Extract the [x, y] coordinate from the center of the cell holding the provided text.  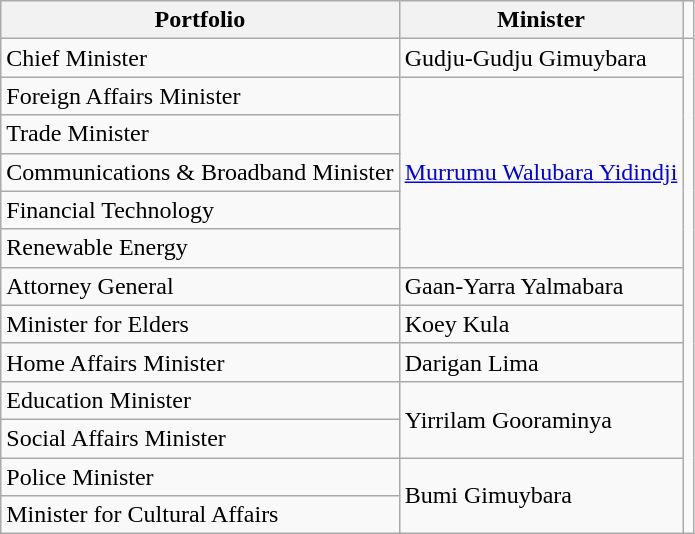
Darigan Lima [541, 362]
Minister for Cultural Affairs [200, 515]
Murrumu Walubara Yidindji [541, 172]
Home Affairs Minister [200, 362]
Portfolio [200, 20]
Foreign Affairs Minister [200, 96]
Attorney General [200, 286]
Education Minister [200, 400]
Koey Kula [541, 324]
Police Minister [200, 477]
Communications & Broadband Minister [200, 172]
Minister [541, 20]
Financial Technology [200, 210]
Bumi Gimuybara [541, 496]
Yirrilam Gooraminya [541, 419]
Social Affairs Minister [200, 438]
Gaan-Yarra Yalmabara [541, 286]
Trade Minister [200, 134]
Gudju-Gudju Gimuybara [541, 58]
Renewable Energy [200, 248]
Chief Minister [200, 58]
Minister for Elders [200, 324]
